Capture the cell that displays the provided text and extract its [X, Y] central coordinate. 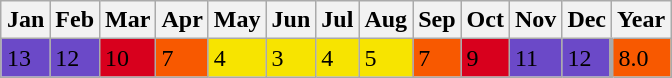
Jul [338, 20]
9 [485, 58]
Oct [485, 20]
Year [642, 20]
13 [25, 58]
10 [128, 58]
3 [291, 58]
Jun [291, 20]
Aug [386, 20]
May [237, 20]
5 [386, 58]
Feb [75, 20]
11 [535, 58]
Jan [25, 20]
Sep [437, 20]
Mar [128, 20]
Dec [587, 20]
Nov [535, 20]
Apr [182, 20]
8.0 [642, 58]
